Provide the (X, Y) coordinate of the cell's center where the given text is located.  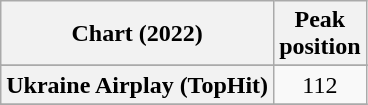
Ukraine Airplay (TopHit) (138, 85)
Chart (2022) (138, 34)
Peakposition (320, 34)
112 (320, 85)
